Return the (X, Y) coordinate for the center point of the cell that contains the specified text.  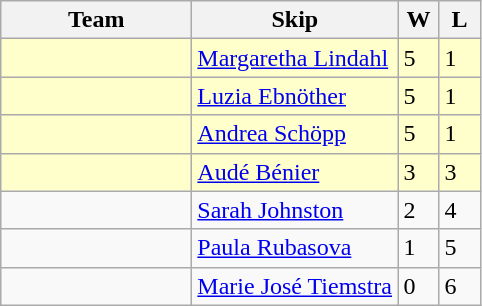
Marie José Tiemstra (295, 286)
Paula Rubasova (295, 248)
Andrea Schöpp (295, 134)
Skip (295, 20)
Margaretha Lindahl (295, 58)
2 (418, 210)
6 (460, 286)
L (460, 20)
Luzia Ebnöther (295, 96)
Sarah Johnston (295, 210)
4 (460, 210)
W (418, 20)
0 (418, 286)
Audé Bénier (295, 172)
Team (96, 20)
